Provide the (X, Y) coordinate of the cell's center where the given text is located.  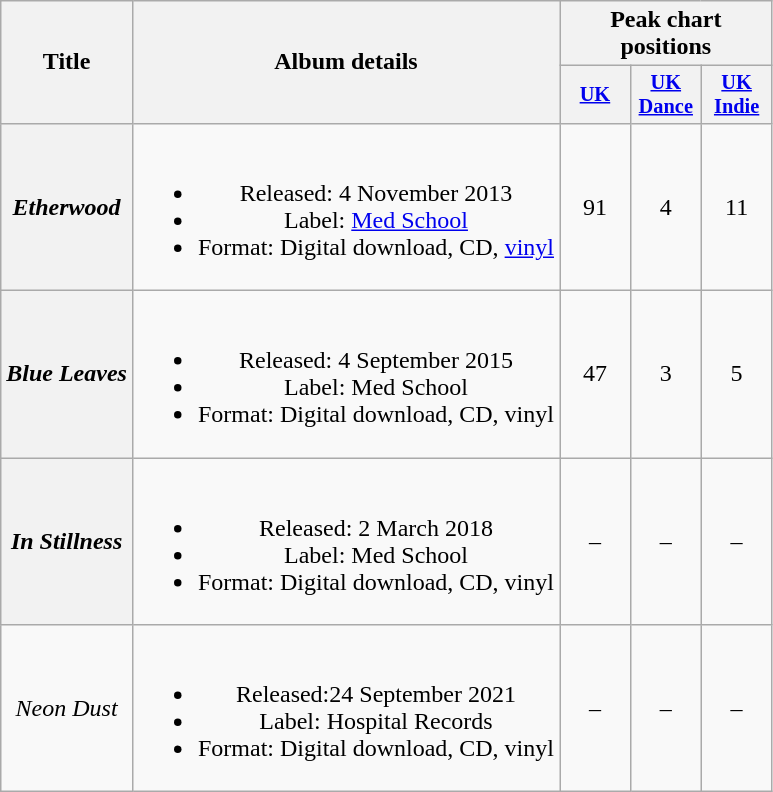
In Stillness (67, 542)
Released: 4 November 2013Label: Med SchoolFormat: Digital download, CD, vinyl (346, 206)
Neon Dust (67, 708)
Title (67, 62)
Etherwood (67, 206)
3 (666, 374)
UK Indie (736, 95)
Peak chart positions (666, 34)
Blue Leaves (67, 374)
4 (666, 206)
Released: 4 September 2015Label: Med SchoolFormat: Digital download, CD, vinyl (346, 374)
47 (596, 374)
11 (736, 206)
5 (736, 374)
Album details (346, 62)
UK Dance (666, 95)
UK (596, 95)
91 (596, 206)
Released:24 September 2021Label: Hospital RecordsFormat: Digital download, CD, vinyl (346, 708)
Released: 2 March 2018Label: Med SchoolFormat: Digital download, CD, vinyl (346, 542)
